Pinpoint the cell where the given text exists, returning its (X, Y) midpoint coordinate. 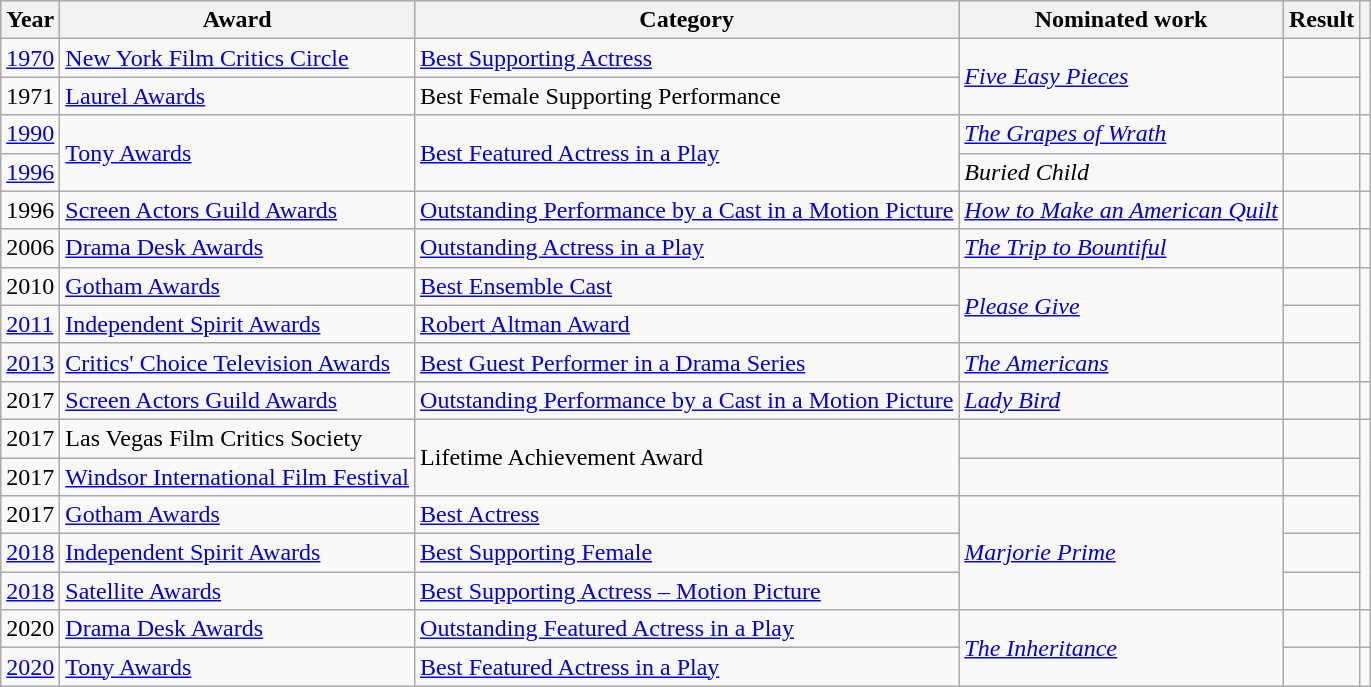
Best Guest Performer in a Drama Series (687, 362)
New York Film Critics Circle (238, 58)
Best Female Supporting Performance (687, 96)
Laurel Awards (238, 96)
Nominated work (1122, 20)
1990 (30, 134)
1971 (30, 96)
How to Make an American Quilt (1122, 210)
The Trip to Bountiful (1122, 248)
Marjorie Prime (1122, 553)
Five Easy Pieces (1122, 77)
The Americans (1122, 362)
2011 (30, 324)
2006 (30, 248)
Buried Child (1122, 172)
Best Supporting Female (687, 553)
Lady Bird (1122, 400)
Best Supporting Actress – Motion Picture (687, 591)
Outstanding Featured Actress in a Play (687, 629)
Best Ensemble Cast (687, 286)
Critics' Choice Television Awards (238, 362)
Outstanding Actress in a Play (687, 248)
Please Give (1122, 305)
Result (1321, 20)
Lifetime Achievement Award (687, 457)
Satellite Awards (238, 591)
1970 (30, 58)
Best Supporting Actress (687, 58)
Category (687, 20)
Windsor International Film Festival (238, 477)
2013 (30, 362)
2010 (30, 286)
Best Actress (687, 515)
Las Vegas Film Critics Society (238, 438)
Year (30, 20)
Robert Altman Award (687, 324)
The Grapes of Wrath (1122, 134)
Award (238, 20)
The Inheritance (1122, 648)
